Determine the [X, Y] coordinate at the center of the cell enclosing the given text.  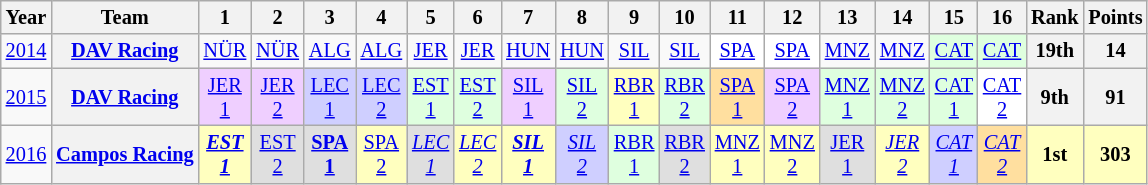
Rank [1054, 17]
91 [1115, 97]
19th [1054, 51]
15 [954, 17]
1st [1054, 154]
13 [848, 17]
9th [1054, 97]
11 [738, 17]
16 [1002, 17]
5 [430, 17]
1 [224, 17]
2015 [26, 97]
303 [1115, 154]
2 [278, 17]
6 [478, 17]
7 [528, 17]
Campos Racing [124, 154]
Points [1115, 17]
Team [124, 17]
10 [684, 17]
Year [26, 17]
4 [382, 17]
2016 [26, 154]
8 [582, 17]
9 [634, 17]
12 [792, 17]
3 [330, 17]
2014 [26, 51]
